Determine the (X, Y) coordinate at the center of the cell enclosing the given text.  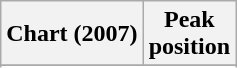
Peak position (189, 34)
Chart (2007) (72, 34)
